For the text-containing cell, return its midpoint in [X, Y] coordinate format. 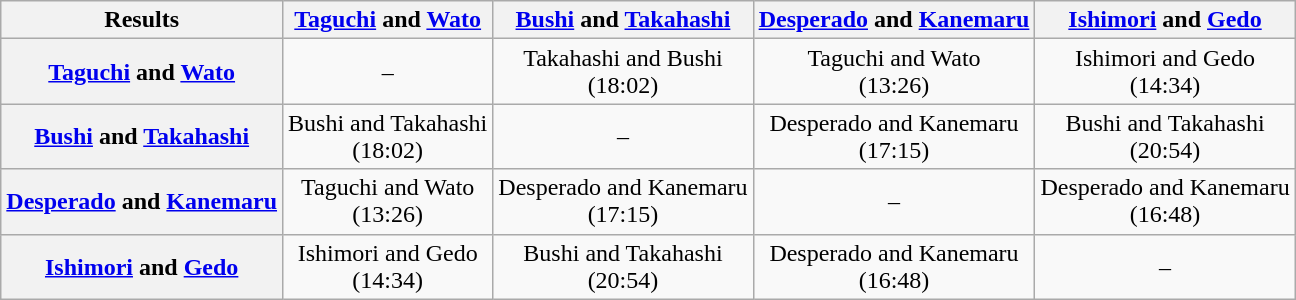
Results [142, 20]
Takahashi and Bushi(18:02) [623, 72]
Bushi and Takahashi(18:02) [388, 136]
